Determine the [x, y] coordinate at the center of the cell enclosing the given text.  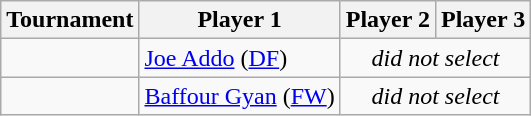
Player 2 [388, 20]
Tournament [70, 20]
Joe Addo (DF) [240, 58]
Player 3 [482, 20]
Player 1 [240, 20]
Baffour Gyan (FW) [240, 96]
